Detect which cell encompasses the target text, then output its (X, Y) center coordinate. 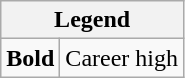
Bold (30, 58)
Legend (92, 20)
Career high (122, 58)
